Return the [X, Y] coordinate for the center point of the cell that contains the specified text.  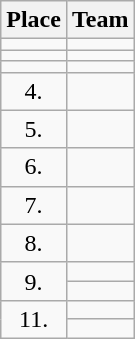
11. [34, 319]
Team [100, 20]
6. [34, 167]
8. [34, 243]
5. [34, 129]
7. [34, 205]
9. [34, 281]
4. [34, 91]
Place [34, 20]
